Capture the cell that displays the provided text and extract its [x, y] central coordinate. 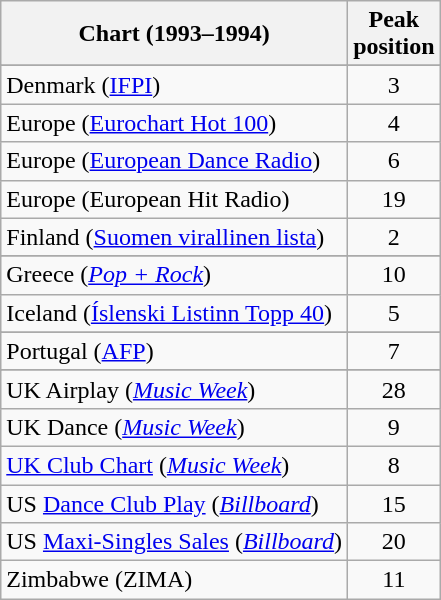
Europe (European Dance Radio) [174, 161]
3 [394, 85]
Peakposition [394, 34]
20 [394, 542]
Europe (European Hit Radio) [174, 199]
5 [394, 313]
UK Club Chart (Music Week) [174, 465]
Chart (1993–1994) [174, 34]
10 [394, 275]
9 [394, 427]
7 [394, 351]
Greece (Pop + Rock) [174, 275]
6 [394, 161]
US Dance Club Play (Billboard) [174, 503]
15 [394, 503]
US Maxi-Singles Sales (Billboard) [174, 542]
Europe (Eurochart Hot 100) [174, 123]
2 [394, 237]
Portugal (AFP) [174, 351]
UK Dance (Music Week) [174, 427]
Iceland (Íslenski Listinn Topp 40) [174, 313]
Denmark (IFPI) [174, 85]
Zimbabwe (ZIMA) [174, 580]
UK Airplay (Music Week) [174, 389]
11 [394, 580]
Finland (Suomen virallinen lista) [174, 237]
8 [394, 465]
4 [394, 123]
28 [394, 389]
19 [394, 199]
